Find where the given text appears and provide that cell's center as [X, Y] coordinate. 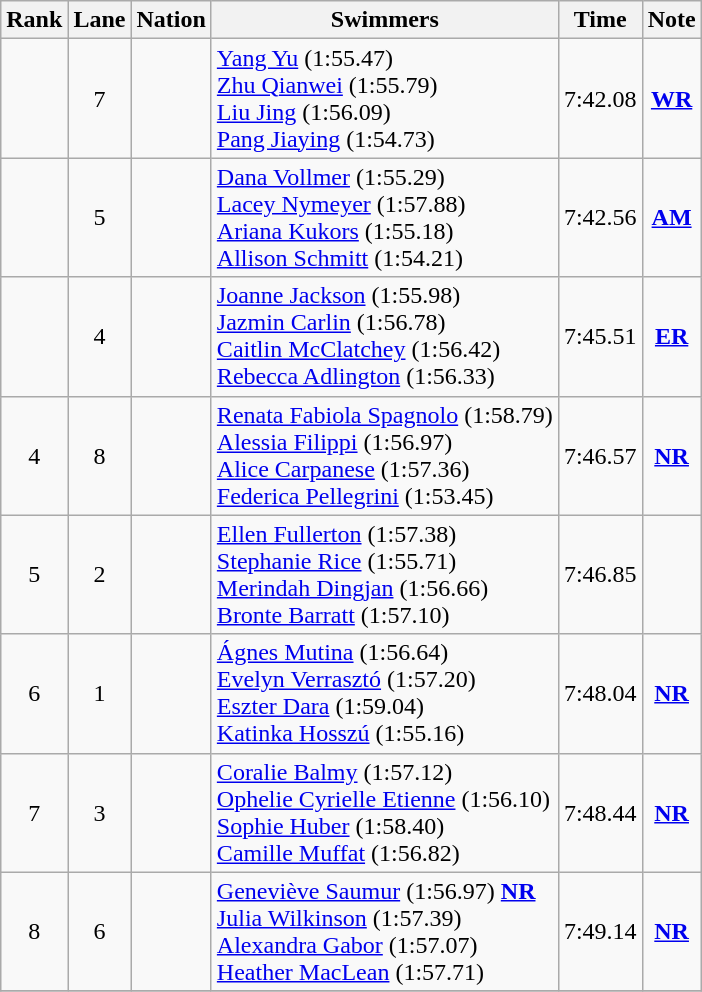
Coralie Balmy (1:57.12) Ophelie Cyrielle Etienne (1:56.10) Sophie Huber (1:58.40) Camille Muffat (1:56.82) [384, 812]
7:48.44 [600, 812]
WR [672, 98]
7:42.56 [600, 218]
3 [100, 812]
Time [600, 20]
ER [672, 336]
Note [672, 20]
7:42.08 [600, 98]
1 [100, 694]
Yang Yu (1:55.47) Zhu Qianwei (1:55.79) Liu Jing (1:56.09) Pang Jiaying (1:54.73) [384, 98]
7:49.14 [600, 932]
Renata Fabiola Spagnolo (1:58.79) Alessia Filippi (1:56.97) Alice Carpanese (1:57.36) Federica Pellegrini (1:53.45) [384, 456]
AM [672, 218]
Lane [100, 20]
Geneviève Saumur (1:56.97) NR Julia Wilkinson (1:57.39) Alexandra Gabor (1:57.07) Heather MacLean (1:57.71) [384, 932]
Dana Vollmer (1:55.29) Lacey Nymeyer (1:57.88) Ariana Kukors (1:55.18) Allison Schmitt (1:54.21) [384, 218]
7:48.04 [600, 694]
7:46.57 [600, 456]
Nation [171, 20]
Rank [34, 20]
Joanne Jackson (1:55.98) Jazmin Carlin (1:56.78) Caitlin McClatchey (1:56.42) Rebecca Adlington (1:56.33) [384, 336]
7:45.51 [600, 336]
7:46.85 [600, 574]
Ágnes Mutina (1:56.64) Evelyn Verrasztó (1:57.20) Eszter Dara (1:59.04) Katinka Hosszú (1:55.16) [384, 694]
2 [100, 574]
Ellen Fullerton (1:57.38) Stephanie Rice (1:55.71) Merindah Dingjan (1:56.66) Bronte Barratt (1:57.10) [384, 574]
Swimmers [384, 20]
